Locate the cell with the specified text and output its (X, Y) center coordinate. 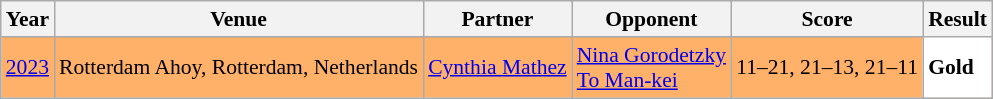
Opponent (652, 19)
Score (827, 19)
Partner (498, 19)
Year (28, 19)
Cynthia Mathez (498, 68)
Venue (238, 19)
11–21, 21–13, 21–11 (827, 68)
Result (958, 19)
Nina Gorodetzky To Man-kei (652, 68)
Rotterdam Ahoy, Rotterdam, Netherlands (238, 68)
Gold (958, 68)
2023 (28, 68)
